For the text-containing cell, return its midpoint in (X, Y) coordinate format. 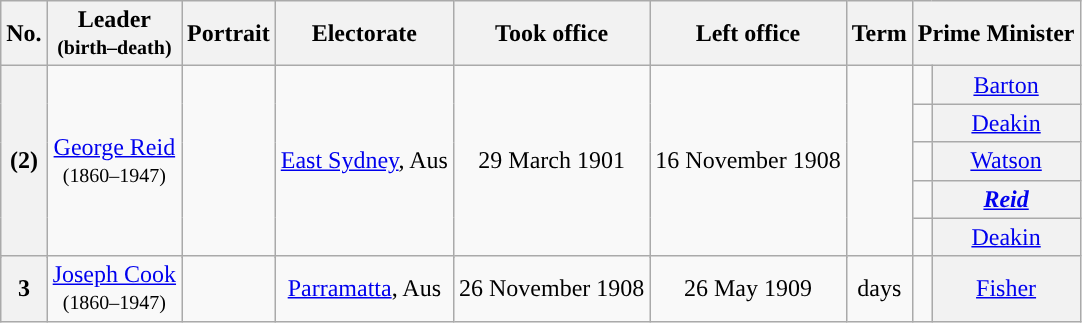
Leader(birth–death) (114, 34)
Reid (1006, 199)
26 November 1908 (551, 288)
days (879, 288)
Parramatta, Aus (364, 288)
Joseph Cook(1860–1947) (114, 288)
Prime Minister (996, 34)
29 March 1901 (551, 161)
Portrait (229, 34)
3 (24, 288)
East Sydney, Aus (364, 161)
Term (879, 34)
Watson (1006, 161)
Left office (748, 34)
Took office (551, 34)
No. (24, 34)
Fisher (1006, 288)
Barton (1006, 85)
16 November 1908 (748, 161)
(2) (24, 161)
George Reid(1860–1947) (114, 161)
26 May 1909 (748, 288)
Electorate (364, 34)
